Pinpoint the cell where the given text exists, returning its [X, Y] midpoint coordinate. 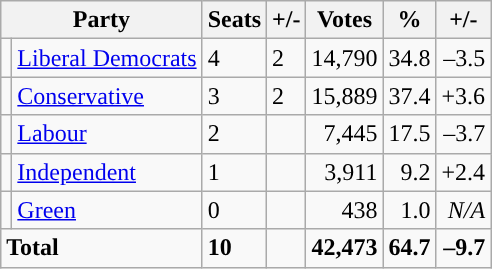
% [410, 20]
3 [234, 96]
4 [234, 58]
1 [234, 172]
+2.4 [464, 172]
Labour [107, 134]
10 [234, 248]
7,445 [344, 134]
Green [107, 210]
Seats [234, 20]
64.7 [410, 248]
14,790 [344, 58]
3,911 [344, 172]
N/A [464, 210]
+3.6 [464, 96]
438 [344, 210]
0 [234, 210]
34.8 [410, 58]
15,889 [344, 96]
–9.7 [464, 248]
17.5 [410, 134]
–3.5 [464, 58]
Independent [107, 172]
Party [102, 20]
9.2 [410, 172]
Votes [344, 20]
1.0 [410, 210]
37.4 [410, 96]
Conservative [107, 96]
Liberal Democrats [107, 58]
42,473 [344, 248]
Total [102, 248]
–3.7 [464, 134]
